Search for the cell housing the specified text and yield its (X, Y) center coordinate. 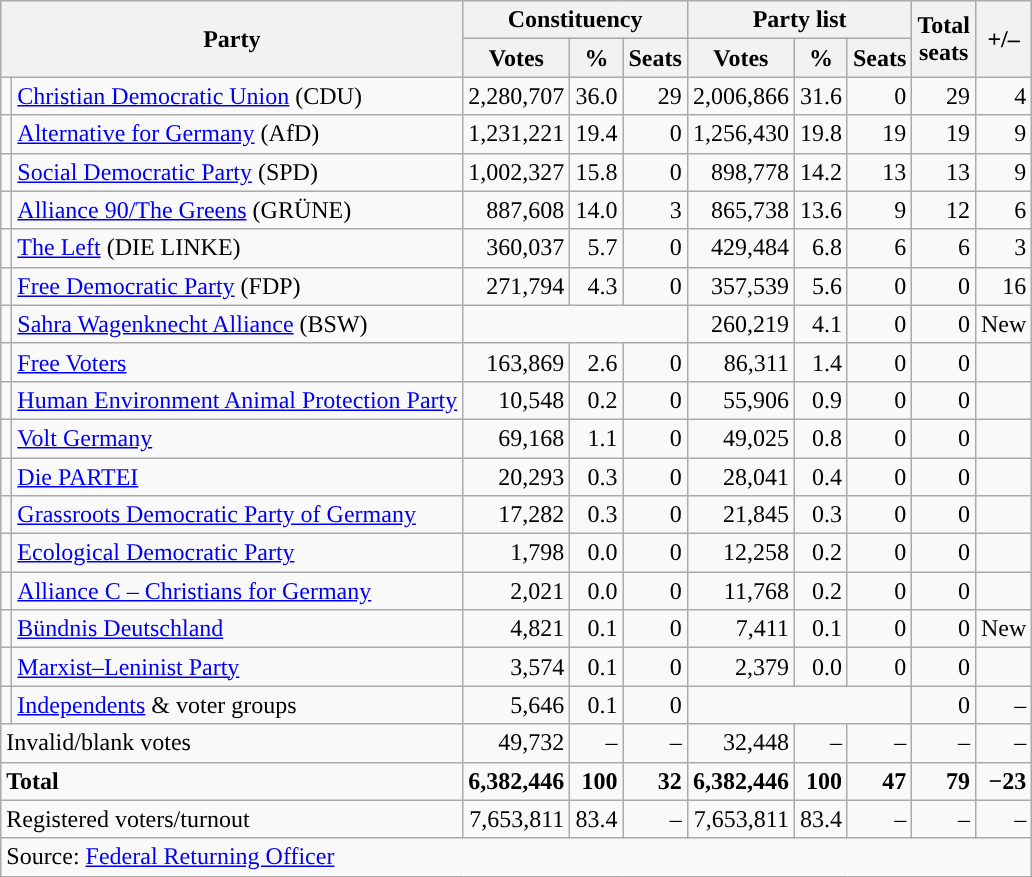
86,311 (740, 362)
Human Environment Animal Protection Party (238, 400)
360,037 (516, 248)
Source: Federal Returning Officer (516, 857)
14.0 (596, 210)
Volt Germany (238, 438)
Alliance 90/The Greens (GRÜNE) (238, 210)
4 (1003, 96)
Registered voters/turnout (232, 819)
49,732 (516, 743)
Ecological Democratic Party (238, 553)
16 (1003, 286)
36.0 (596, 96)
2,379 (740, 667)
3,574 (516, 667)
47 (879, 781)
49,025 (740, 438)
0.8 (820, 438)
Grassroots Democratic Party of Germany (238, 515)
Die PARTEI (238, 477)
898,778 (740, 172)
32 (655, 781)
19.8 (820, 134)
1,231,221 (516, 134)
17,282 (516, 515)
Christian Democratic Union (CDU) (238, 96)
Independents & voter groups (238, 705)
The Left (DIE LINKE) (238, 248)
Totalseats (944, 39)
28,041 (740, 477)
Bündnis Deutschland (238, 629)
1,002,327 (516, 172)
69,168 (516, 438)
271,794 (516, 286)
1.1 (596, 438)
Alliance C – Christians for Germany (238, 591)
887,608 (516, 210)
Constituency (576, 20)
19.4 (596, 134)
79 (944, 781)
15.8 (596, 172)
−23 (1003, 781)
14.2 (820, 172)
1,798 (516, 553)
Sahra Wagenknecht Alliance (BSW) (238, 324)
7,411 (740, 629)
31.6 (820, 96)
357,539 (740, 286)
0.4 (820, 477)
Total (232, 781)
13.6 (820, 210)
260,219 (740, 324)
Social Democratic Party (SPD) (238, 172)
10,548 (516, 400)
12,258 (740, 553)
0.9 (820, 400)
163,869 (516, 362)
Marxist–Leninist Party (238, 667)
20,293 (516, 477)
4.1 (820, 324)
+/– (1003, 39)
5,646 (516, 705)
Party list (800, 20)
Free Voters (238, 362)
4.3 (596, 286)
Party (232, 39)
5.7 (596, 248)
2.6 (596, 362)
2,280,707 (516, 96)
4,821 (516, 629)
32,448 (740, 743)
2,006,866 (740, 96)
5.6 (820, 286)
21,845 (740, 515)
1.4 (820, 362)
12 (944, 210)
Invalid/blank votes (232, 743)
Free Democratic Party (FDP) (238, 286)
11,768 (740, 591)
865,738 (740, 210)
55,906 (740, 400)
6.8 (820, 248)
1,256,430 (740, 134)
Alternative for Germany (AfD) (238, 134)
2,021 (516, 591)
429,484 (740, 248)
